Identify which cell holds the provided text, then report its (x, y) central coordinate. 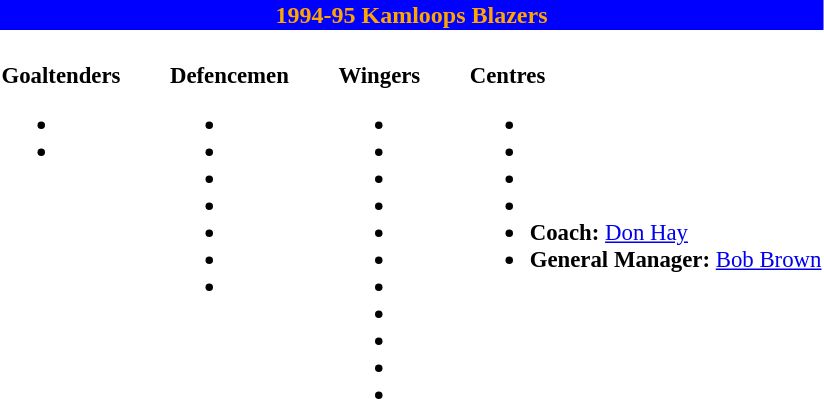
1994-95 Kamloops Blazers (412, 15)
